Provide the [x, y] coordinate of the cell's center where the given text is located.  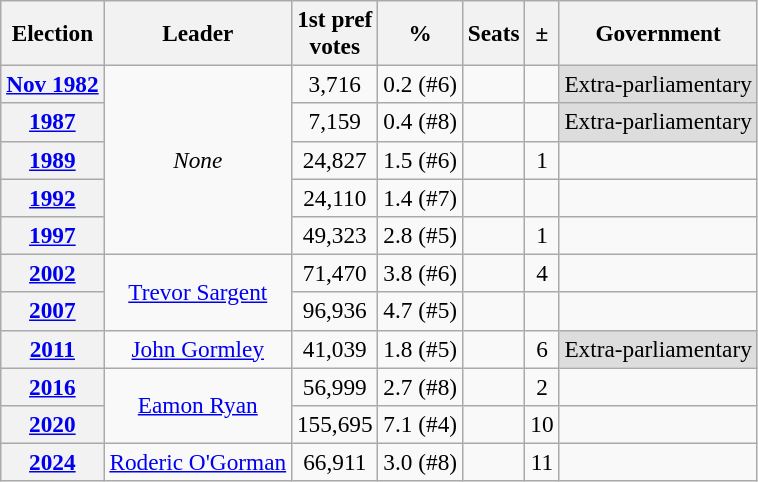
1st prefvotes [335, 32]
None [198, 160]
1.5 (#6) [420, 160]
2 [542, 386]
7.1 (#4) [420, 424]
7,159 [335, 122]
1989 [52, 160]
% [420, 32]
6 [542, 349]
71,470 [335, 273]
2.7 (#8) [420, 386]
24,110 [335, 197]
1987 [52, 122]
2020 [52, 424]
3.8 (#6) [420, 273]
4 [542, 273]
3,716 [335, 84]
Government [658, 32]
Eamon Ryan [198, 405]
Seats [494, 32]
96,936 [335, 311]
49,323 [335, 235]
1997 [52, 235]
0.2 (#6) [420, 84]
2002 [52, 273]
4.7 (#5) [420, 311]
2007 [52, 311]
1.4 (#7) [420, 197]
2011 [52, 349]
1992 [52, 197]
155,695 [335, 424]
0.4 (#8) [420, 122]
1.8 (#5) [420, 349]
2.8 (#5) [420, 235]
66,911 [335, 462]
10 [542, 424]
2024 [52, 462]
41,039 [335, 349]
Nov 1982 [52, 84]
Roderic O'Gorman [198, 462]
24,827 [335, 160]
56,999 [335, 386]
Election [52, 32]
2016 [52, 386]
± [542, 32]
Leader [198, 32]
3.0 (#8) [420, 462]
John Gormley [198, 349]
11 [542, 462]
Trevor Sargent [198, 292]
